From the cell containing the given text, extract its center point as (X, Y) coordinate. 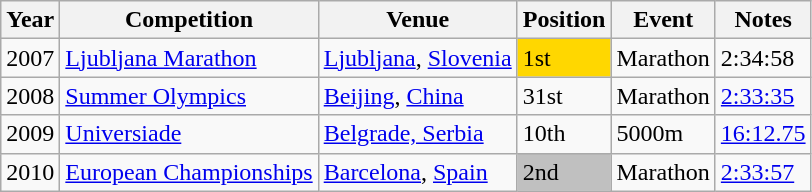
2010 (30, 172)
Beijing, China (418, 96)
Event (663, 20)
Year (30, 20)
2009 (30, 134)
2:33:35 (763, 96)
Belgrade, Serbia (418, 134)
Ljubljana Marathon (189, 58)
Notes (763, 20)
1st (564, 58)
5000m (663, 134)
Summer Olympics (189, 96)
Universiade (189, 134)
2nd (564, 172)
10th (564, 134)
31st (564, 96)
2:33:57 (763, 172)
16:12.75 (763, 134)
Competition (189, 20)
Barcelona, Spain (418, 172)
2008 (30, 96)
2:34:58 (763, 58)
European Championships (189, 172)
Ljubljana, Slovenia (418, 58)
2007 (30, 58)
Venue (418, 20)
Position (564, 20)
